Determine the (x, y) coordinate at the center of the cell enclosing the given text.  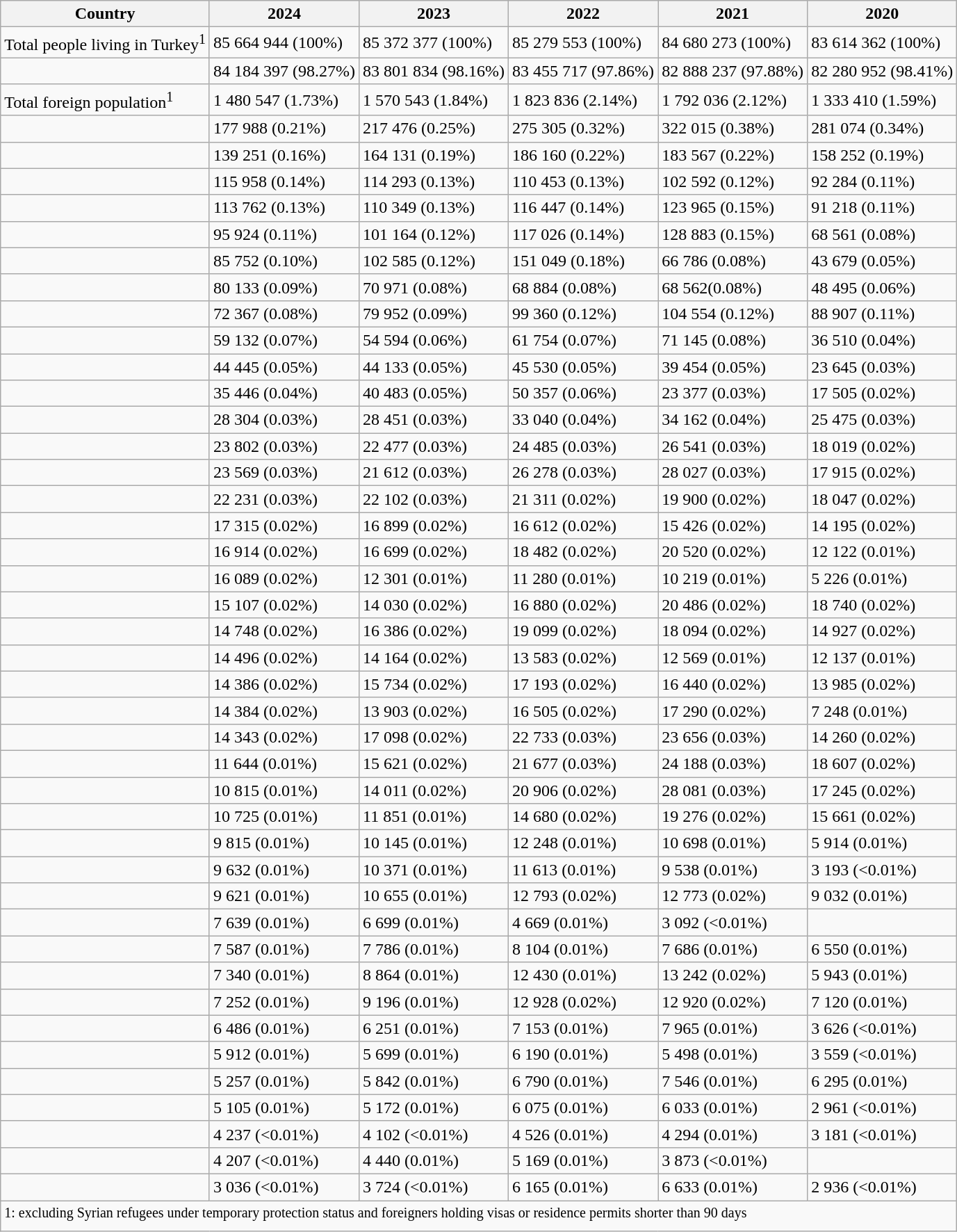
40 483 (0.05%) (434, 394)
6 075 (0.01%) (584, 1108)
12 122 (0.01%) (883, 552)
117 026 (0.14%) (584, 234)
13 903 (0.02%) (434, 711)
10 815 (0.01%) (284, 791)
17 315 (0.02%) (284, 526)
17 245 (0.02%) (883, 791)
18 740 (0.02%) (883, 605)
5 943 (0.01%) (883, 975)
11 613 (0.01%) (584, 870)
16 880 (0.02%) (584, 605)
10 371 (0.01%) (434, 870)
128 883 (0.15%) (733, 234)
70 971 (0.08%) (434, 287)
322 015 (0.38%) (733, 129)
6 165 (0.01%) (584, 1187)
45 530 (0.05%) (584, 367)
85 279 553 (100%) (584, 43)
10 655 (0.01%) (434, 896)
14 011 (0.02%) (434, 791)
91 218 (0.11%) (883, 208)
14 386 (0.02%) (284, 684)
14 680 (0.02%) (584, 817)
16 899 (0.02%) (434, 526)
17 098 (0.02%) (434, 737)
99 360 (0.12%) (584, 314)
16 914 (0.02%) (284, 552)
13 242 (0.02%) (733, 975)
50 357 (0.06%) (584, 394)
123 965 (0.15%) (733, 208)
10 698 (0.01%) (733, 843)
4 294 (0.01%) (733, 1134)
3 036 (<0.01%) (284, 1187)
15 621 (0.02%) (434, 763)
115 958 (0.14%) (284, 181)
44 133 (0.05%) (434, 367)
16 612 (0.02%) (584, 526)
92 284 (0.11%) (883, 181)
59 132 (0.07%) (284, 340)
12 793 (0.02%) (584, 896)
2022 (584, 14)
26 278 (0.03%) (584, 473)
21 677 (0.03%) (584, 763)
1 792 036 (2.12%) (733, 100)
16 699 (0.02%) (434, 552)
10 725 (0.01%) (284, 817)
16 386 (0.02%) (434, 631)
281 074 (0.34%) (883, 129)
22 733 (0.03%) (584, 737)
36 510 (0.04%) (883, 340)
6 790 (0.01%) (584, 1081)
10 145 (0.01%) (434, 843)
1: excluding Syrian refugees under temporary protection status and foreigners holding visas or residence permits shorter than 90 days (479, 1217)
33 040 (0.04%) (584, 420)
20 520 (0.02%) (733, 552)
26 541 (0.03%) (733, 446)
39 454 (0.05%) (733, 367)
3 873 (<0.01%) (733, 1160)
13 985 (0.02%) (883, 684)
3 092 (<0.01%) (733, 923)
84 680 273 (100%) (733, 43)
12 301 (0.01%) (434, 578)
83 614 362 (100%) (883, 43)
177 988 (0.21%) (284, 129)
12 430 (0.01%) (584, 975)
28 027 (0.03%) (733, 473)
20 906 (0.02%) (584, 791)
15 734 (0.02%) (434, 684)
183 567 (0.22%) (733, 155)
23 569 (0.03%) (284, 473)
7 686 (0.01%) (733, 949)
68 561 (0.08%) (883, 234)
8 864 (0.01%) (434, 975)
7 639 (0.01%) (284, 923)
79 952 (0.09%) (434, 314)
1 823 836 (2.14%) (584, 100)
43 679 (0.05%) (883, 261)
18 607 (0.02%) (883, 763)
114 293 (0.13%) (434, 181)
9 196 (0.01%) (434, 1002)
9 538 (0.01%) (733, 870)
14 496 (0.02%) (284, 658)
217 476 (0.25%) (434, 129)
16 089 (0.02%) (284, 578)
151 049 (0.18%) (584, 261)
6 486 (0.01%) (284, 1028)
54 594 (0.06%) (434, 340)
Total foreign population1 (106, 100)
5 169 (0.01%) (584, 1160)
7 248 (0.01%) (883, 711)
101 164 (0.12%) (434, 234)
85 752 (0.10%) (284, 261)
7 965 (0.01%) (733, 1028)
21 612 (0.03%) (434, 473)
Total people living in Turkey1 (106, 43)
110 349 (0.13%) (434, 208)
14 164 (0.02%) (434, 658)
5 498 (0.01%) (733, 1055)
14 927 (0.02%) (883, 631)
28 304 (0.03%) (284, 420)
5 226 (0.01%) (883, 578)
15 661 (0.02%) (883, 817)
16 505 (0.02%) (584, 711)
34 162 (0.04%) (733, 420)
5 912 (0.01%) (284, 1055)
17 290 (0.02%) (733, 711)
15 426 (0.02%) (733, 526)
5 914 (0.01%) (883, 843)
80 133 (0.09%) (284, 287)
104 554 (0.12%) (733, 314)
9 815 (0.01%) (284, 843)
14 384 (0.02%) (284, 711)
18 482 (0.02%) (584, 552)
88 907 (0.11%) (883, 314)
61 754 (0.07%) (584, 340)
7 340 (0.01%) (284, 975)
22 477 (0.03%) (434, 446)
5 105 (0.01%) (284, 1108)
24 188 (0.03%) (733, 763)
6 033 (0.01%) (733, 1108)
83 455 717 (97.86%) (584, 71)
48 495 (0.06%) (883, 287)
35 446 (0.04%) (284, 394)
85 664 944 (100%) (284, 43)
14 748 (0.02%) (284, 631)
2 936 (<0.01%) (883, 1187)
23 802 (0.03%) (284, 446)
6 251 (0.01%) (434, 1028)
23 377 (0.03%) (733, 394)
275 305 (0.32%) (584, 129)
68 562(0.08%) (733, 287)
4 526 (0.01%) (584, 1134)
102 592 (0.12%) (733, 181)
2023 (434, 14)
3 559 (<0.01%) (883, 1055)
17 915 (0.02%) (883, 473)
1 480 547 (1.73%) (284, 100)
116 447 (0.14%) (584, 208)
7 587 (0.01%) (284, 949)
19 276 (0.02%) (733, 817)
12 920 (0.02%) (733, 1002)
17 505 (0.02%) (883, 394)
12 773 (0.02%) (733, 896)
10 219 (0.01%) (733, 578)
19 099 (0.02%) (584, 631)
14 260 (0.02%) (883, 737)
7 546 (0.01%) (733, 1081)
14 030 (0.02%) (434, 605)
13 583 (0.02%) (584, 658)
28 081 (0.03%) (733, 791)
5 699 (0.01%) (434, 1055)
2024 (284, 14)
14 343 (0.02%) (284, 737)
7 153 (0.01%) (584, 1028)
113 762 (0.13%) (284, 208)
4 207 (<0.01%) (284, 1160)
186 160 (0.22%) (584, 155)
164 131 (0.19%) (434, 155)
2021 (733, 14)
7 252 (0.01%) (284, 1002)
19 900 (0.02%) (733, 499)
20 486 (0.02%) (733, 605)
3 626 (<0.01%) (883, 1028)
9 032 (0.01%) (883, 896)
23 656 (0.03%) (733, 737)
18 047 (0.02%) (883, 499)
84 184 397 (98.27%) (284, 71)
6 633 (0.01%) (733, 1187)
12 137 (0.01%) (883, 658)
158 252 (0.19%) (883, 155)
82 280 952 (98.41%) (883, 71)
3 724 (<0.01%) (434, 1187)
5 172 (0.01%) (434, 1108)
72 367 (0.08%) (284, 314)
71 145 (0.08%) (733, 340)
4 669 (0.01%) (584, 923)
18 094 (0.02%) (733, 631)
66 786 (0.08%) (733, 261)
5 257 (0.01%) (284, 1081)
28 451 (0.03%) (434, 420)
2 961 (<0.01%) (883, 1108)
102 585 (0.12%) (434, 261)
11 280 (0.01%) (584, 578)
18 019 (0.02%) (883, 446)
8 104 (0.01%) (584, 949)
4 440 (0.01%) (434, 1160)
44 445 (0.05%) (284, 367)
22 231 (0.03%) (284, 499)
3 193 (<0.01%) (883, 870)
2020 (883, 14)
12 928 (0.02%) (584, 1002)
110 453 (0.13%) (584, 181)
1 333 410 (1.59%) (883, 100)
25 475 (0.03%) (883, 420)
14 195 (0.02%) (883, 526)
95 924 (0.11%) (284, 234)
6 295 (0.01%) (883, 1081)
11 851 (0.01%) (434, 817)
7 786 (0.01%) (434, 949)
9 621 (0.01%) (284, 896)
9 632 (0.01%) (284, 870)
4 102 (<0.01%) (434, 1134)
Country (106, 14)
11 644 (0.01%) (284, 763)
23 645 (0.03%) (883, 367)
21 311 (0.02%) (584, 499)
6 550 (0.01%) (883, 949)
83 801 834 (98.16%) (434, 71)
6 699 (0.01%) (434, 923)
4 237 (<0.01%) (284, 1134)
7 120 (0.01%) (883, 1002)
5 842 (0.01%) (434, 1081)
85 372 377 (100%) (434, 43)
17 193 (0.02%) (584, 684)
12 569 (0.01%) (733, 658)
1 570 543 (1.84%) (434, 100)
22 102 (0.03%) (434, 499)
68 884 (0.08%) (584, 287)
24 485 (0.03%) (584, 446)
82 888 237 (97.88%) (733, 71)
15 107 (0.02%) (284, 605)
6 190 (0.01%) (584, 1055)
16 440 (0.02%) (733, 684)
139 251 (0.16%) (284, 155)
12 248 (0.01%) (584, 843)
3 181 (<0.01%) (883, 1134)
